Search for the cell housing the specified text and yield its (X, Y) center coordinate. 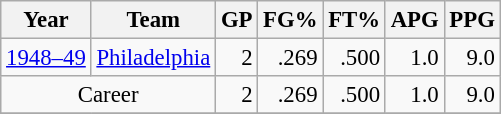
GP (237, 20)
PPG (472, 20)
FG% (290, 20)
Team (153, 20)
1948–49 (46, 58)
Career (108, 95)
Philadelphia (153, 58)
Year (46, 20)
APG (414, 20)
FT% (354, 20)
